Determine the (x, y) coordinate at the center of the cell enclosing the given text.  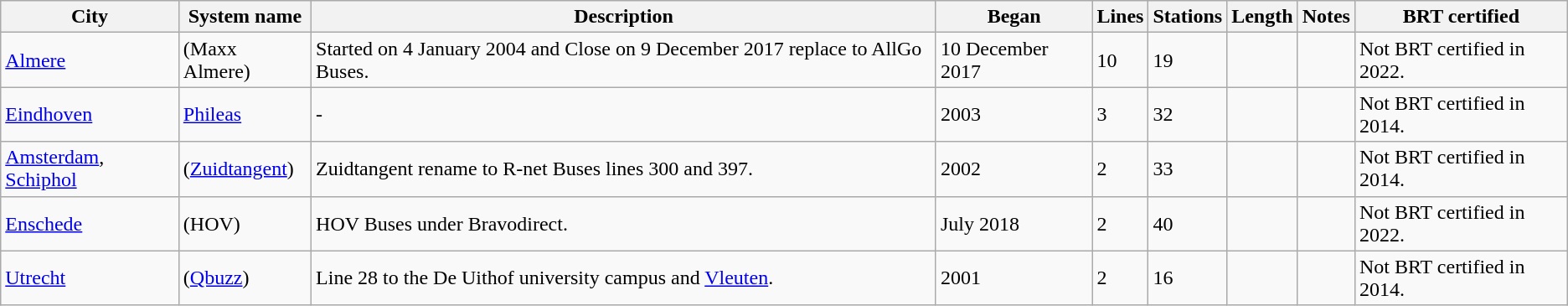
2003 (1014, 114)
HOV Buses under Bravodirect. (624, 223)
System name (245, 17)
City (90, 17)
Description (624, 17)
19 (1188, 60)
33 (1188, 169)
Stations (1188, 17)
Phileas (245, 114)
Amsterdam, Schiphol (90, 169)
(HOV) (245, 223)
BRT certified (1461, 17)
Enschede (90, 223)
2002 (1014, 169)
10 (1121, 60)
Almere (90, 60)
2001 (1014, 278)
Line 28 to the De Uithof university campus and Vleuten. (624, 278)
Utrecht (90, 278)
(Qbuzz) (245, 278)
40 (1188, 223)
Began (1014, 17)
Started on 4 January 2004 and Close on 9 December 2017 replace to AllGo Buses. (624, 60)
- (624, 114)
July 2018 (1014, 223)
(Maxx Almere) (245, 60)
Eindhoven (90, 114)
Zuidtangent rename to R-net Buses lines 300 and 397. (624, 169)
Lines (1121, 17)
10 December 2017 (1014, 60)
32 (1188, 114)
Length (1262, 17)
(Zuidtangent) (245, 169)
16 (1188, 278)
3 (1121, 114)
Notes (1326, 17)
